Search for the cell housing the specified text and yield its (x, y) center coordinate. 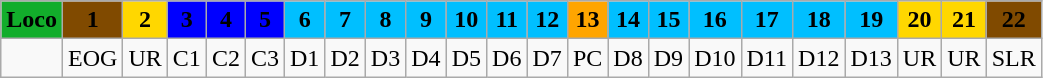
22 (1014, 20)
21 (964, 20)
8 (385, 20)
13 (587, 20)
D4 (426, 58)
D5 (466, 58)
D8 (628, 58)
20 (919, 20)
4 (226, 20)
SLR (1014, 58)
C2 (226, 58)
11 (507, 20)
EOG (92, 58)
9 (426, 20)
D10 (715, 58)
7 (345, 20)
10 (466, 20)
2 (145, 20)
18 (819, 20)
D2 (345, 58)
5 (264, 20)
D7 (547, 58)
1 (92, 20)
D11 (767, 58)
15 (668, 20)
D9 (668, 58)
D3 (385, 58)
D13 (871, 58)
16 (715, 20)
C1 (186, 58)
17 (767, 20)
PC (587, 58)
12 (547, 20)
3 (186, 20)
Loco (32, 20)
D12 (819, 58)
D1 (305, 58)
C3 (264, 58)
14 (628, 20)
D6 (507, 58)
19 (871, 20)
6 (305, 20)
